For the text-containing cell, return its midpoint in [x, y] coordinate format. 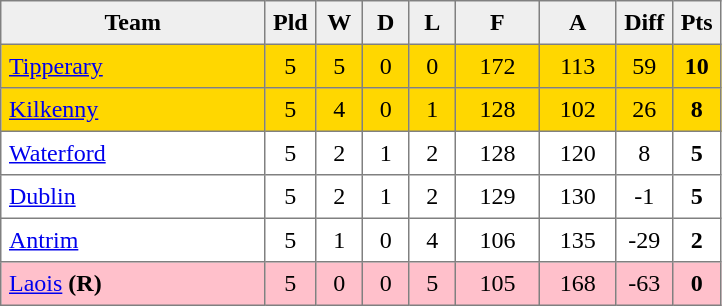
D [385, 23]
-1 [644, 197]
W [339, 23]
168 [577, 284]
Laois (R) [133, 284]
Diff [644, 23]
102 [577, 110]
A [577, 23]
F [497, 23]
Antrim [133, 240]
172 [497, 66]
-63 [644, 284]
L [432, 23]
59 [644, 66]
129 [497, 197]
Tipperary [133, 66]
-29 [644, 240]
135 [577, 240]
Team [133, 23]
113 [577, 66]
120 [577, 153]
Kilkenny [133, 110]
105 [497, 284]
Waterford [133, 153]
130 [577, 197]
10 [696, 66]
Pld [290, 23]
Pts [696, 23]
106 [497, 240]
Dublin [133, 197]
26 [644, 110]
